Capture the cell that displays the provided text and extract its (X, Y) central coordinate. 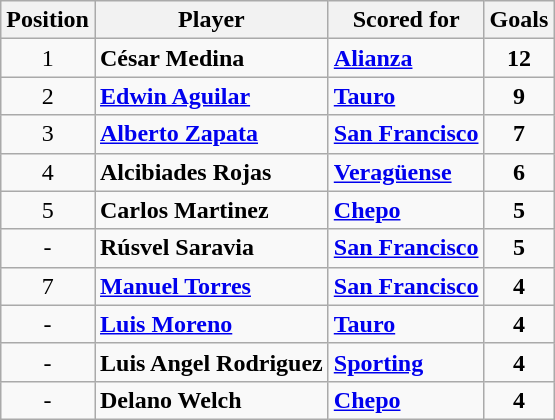
Alberto Zapata (211, 134)
César Medina (211, 58)
Goals (519, 20)
Position (48, 20)
3 (48, 134)
Alcibiades Rojas (211, 172)
Player (211, 20)
Carlos Martinez (211, 210)
Scored for (406, 20)
Luis Angel Rodriguez (211, 362)
6 (519, 172)
Manuel Torres (211, 286)
1 (48, 58)
2 (48, 96)
Alianza (406, 58)
Rúsvel Saravia (211, 248)
Delano Welch (211, 400)
Luis Moreno (211, 324)
Edwin Aguilar (211, 96)
12 (519, 58)
Sporting (406, 362)
9 (519, 96)
Veragüense (406, 172)
